Extract the (x, y) coordinate from the center of the cell holding the provided text.  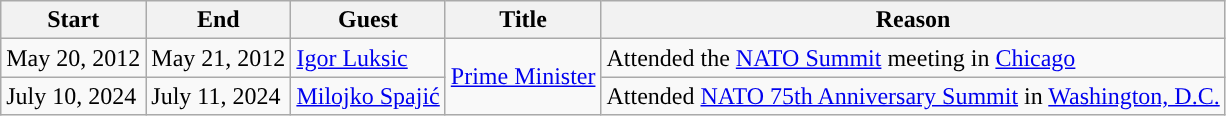
End (218, 20)
July 10, 2024 (74, 96)
Attended NATO 75th Anniversary Summit in Washington, D.C. (913, 96)
Reason (913, 20)
Start (74, 20)
Guest (368, 20)
Igor Luksic (368, 58)
May 20, 2012 (74, 58)
Title (523, 20)
Prime Minister (523, 77)
May 21, 2012 (218, 58)
Milojko Spajić (368, 96)
Attended the NATO Summit meeting in Chicago (913, 58)
July 11, 2024 (218, 96)
